Determine the (X, Y) coordinate at the center of the cell enclosing the given text.  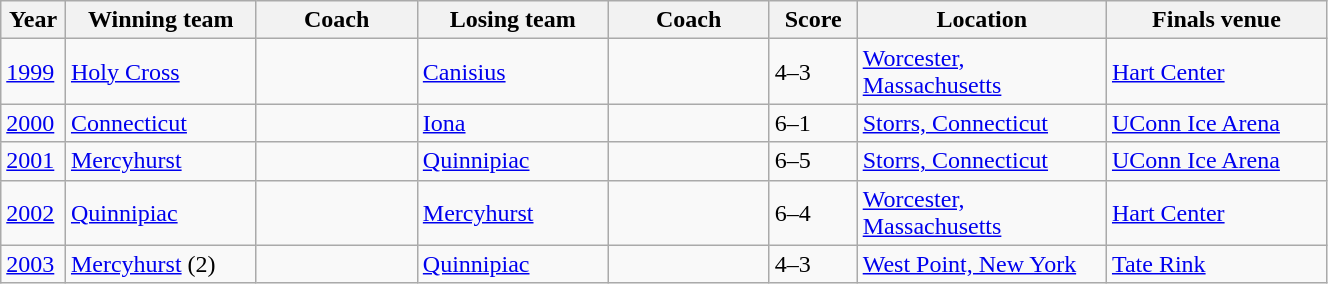
Finals venue (1216, 20)
Year (34, 20)
2000 (34, 123)
West Point, New York (982, 264)
2001 (34, 161)
2002 (34, 212)
Holy Cross (160, 72)
Score (813, 20)
2003 (34, 264)
Canisius (512, 72)
Losing team (512, 20)
Tate Rink (1216, 264)
Connecticut (160, 123)
Iona (512, 123)
1999 (34, 72)
Mercyhurst (2) (160, 264)
Location (982, 20)
6–5 (813, 161)
Winning team (160, 20)
6–4 (813, 212)
6–1 (813, 123)
